Capture the cell that displays the provided text and extract its (X, Y) central coordinate. 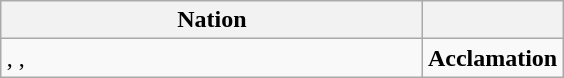
, , (212, 58)
Acclamation (492, 58)
Nation (212, 20)
